Extract the [x, y] coordinate from the center of the cell holding the provided text.  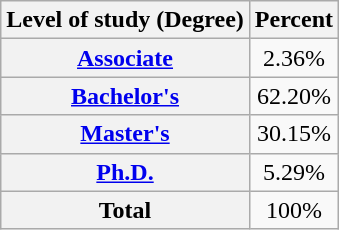
30.15% [294, 134]
Ph.D. [126, 172]
Total [126, 210]
Percent [294, 20]
2.36% [294, 58]
5.29% [294, 172]
Master's [126, 134]
62.20% [294, 96]
Bachelor's [126, 96]
100% [294, 210]
Associate [126, 58]
Level of study (Degree) [126, 20]
